For the text-containing cell, return its midpoint in [x, y] coordinate format. 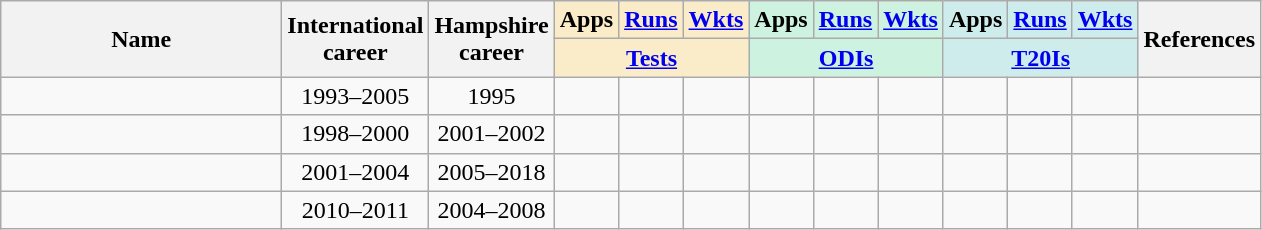
2001–2004 [356, 172]
1993–2005 [356, 96]
1995 [492, 96]
2010–2011 [356, 210]
2004–2008 [492, 210]
Tests [652, 58]
1998–2000 [356, 134]
Internationalcareer [356, 39]
Name [142, 39]
Hampshirecareer [492, 39]
References [1200, 39]
2001–2002 [492, 134]
2005–2018 [492, 172]
ODIs [846, 58]
T20Is [1040, 58]
